Provide the [X, Y] coordinate of the cell's center where the given text is located.  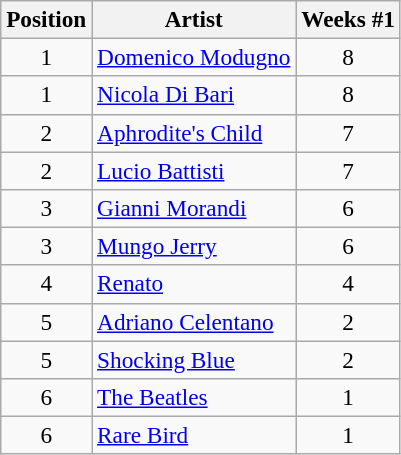
Position [46, 19]
Aphrodite's Child [194, 133]
Gianni Morandi [194, 208]
Weeks #1 [348, 19]
Lucio Battisti [194, 170]
Nicola Di Bari [194, 95]
Adriano Celentano [194, 322]
Rare Bird [194, 435]
Mungo Jerry [194, 246]
The Beatles [194, 397]
Renato [194, 284]
Shocking Blue [194, 359]
Domenico Modugno [194, 57]
Artist [194, 19]
